Locate the cell with the specified text and output its (x, y) center coordinate. 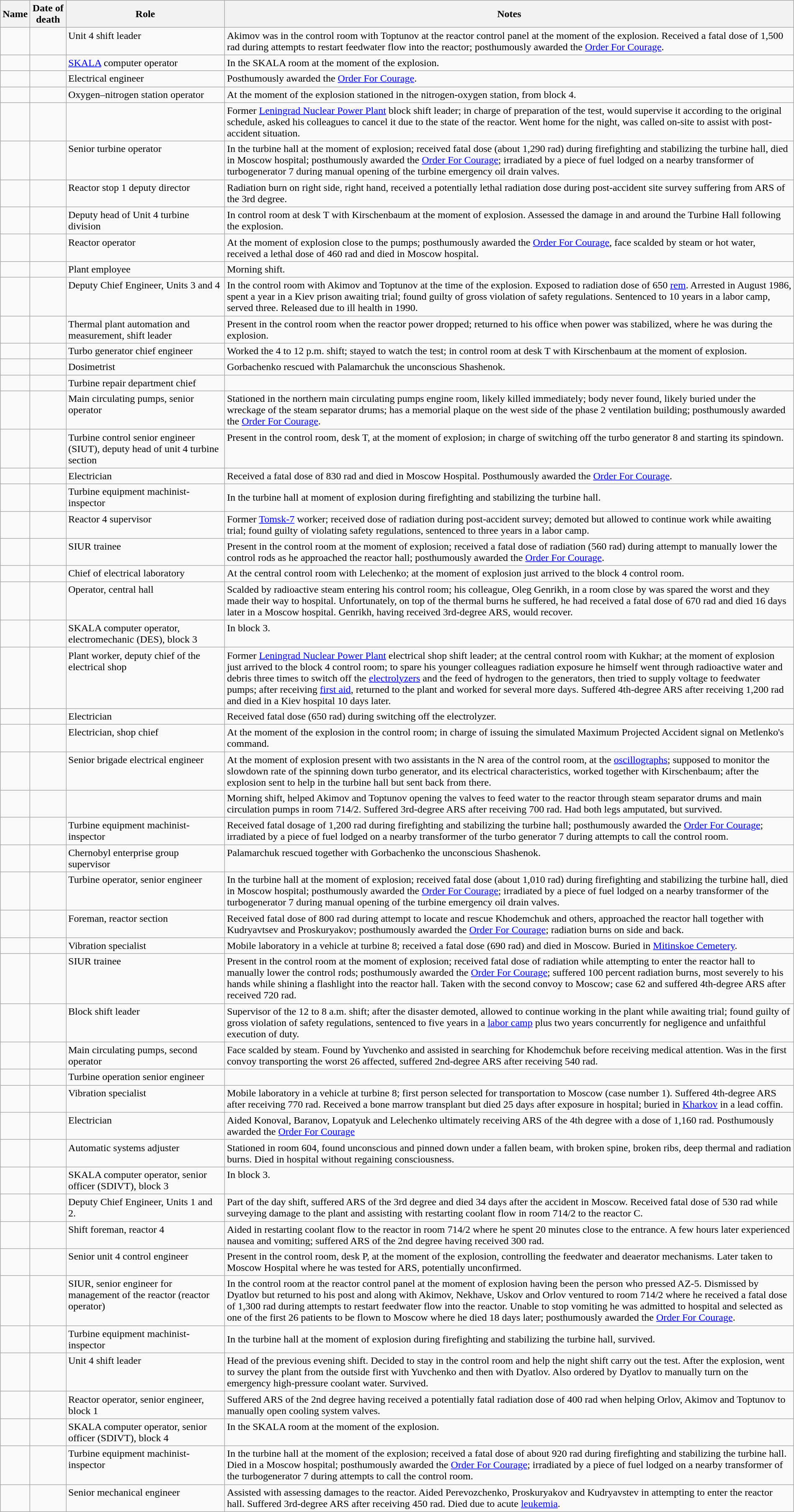
Present in the control room, desk T, at the moment of explosion; in charge of switching off the turbo generator 8 and starting its spindown. (509, 449)
Worked the 4 to 12 p.m. shift; stayed to watch the test; in control room at desk T with Kirschenbaum at the moment of explosion. (509, 351)
Deputy head of Unit 4 turbine division (146, 220)
Turbine operator, senior engineer (146, 891)
Received fatal dose (650 rad) during switching off the electrolyzer. (509, 716)
Chernobyl enterprise group supervisor (146, 858)
Gorbachenko rescued with Palamarchuk the unconscious Shashenok. (509, 367)
Present in the control room when the reactor power dropped; returned to his office when power was stabilized, where he was during the explosion. (509, 329)
Palamarchuk rescued together with Gorbachenko the unconscious Shashenok. (509, 858)
Block shift leader (146, 1023)
SKALA computer operator, senior officer (SDIVT), block 4 (146, 1432)
Mobile laboratory in a vehicle at turbine 8; received a fatal dose (690 rad) and died in Moscow. Buried in Mitinskoe Cemetery. (509, 946)
Thermal plant automation and measurement, shift leader (146, 329)
Deputy Chief Engineer, Units 1 and 2. (146, 1207)
Role (146, 14)
SKALA computer operator (146, 63)
Plant employee (146, 269)
Plant worker, deputy chief of the electrical shop (146, 678)
At the moment of the explosion stationed in the nitrogen-oxygen station, from block 4. (509, 95)
In the turbine hall at moment of explosion during firefighting and stabilizing the turbine hall. (509, 497)
Reactor operator (146, 248)
Chief of electrical laboratory (146, 573)
Turbine control senior engineer (SIUT), deputy head of unit 4 turbine section (146, 449)
Senior unit 4 control engineer (146, 1263)
Date of death (48, 14)
Electrician, shop chief (146, 738)
Senior mechanical engineer (146, 1498)
Senior turbine operator (146, 160)
Main circulating pumps, senior operator (146, 410)
In the turbine hall at the moment of explosion during firefighting and stabilizing the turbine hall, survived. (509, 1340)
In control room at desk T with Kirschenbaum at the moment of explosion. Assessed the damage in and around the Turbine Hall following the explosion. (509, 220)
Reactor stop 1 deputy director (146, 193)
Main circulating pumps, second operator (146, 1056)
Name (15, 14)
SKALA computer operator, senior officer (SDIVT), block 3 (146, 1180)
Senior brigade electrical engineer (146, 771)
At the central control room with Lelechenko; at the moment of explosion just arrived to the block 4 control room. (509, 573)
Reactor operator, senior engineer, block 1 (146, 1405)
Turbo generator chief engineer (146, 351)
Received a fatal dose of 830 rad and died in Moscow Hospital. Posthumously awarded the Order For Courage. (509, 476)
SIUR, senior engineer for management of the reactor (reactor operator) (146, 1301)
Notes (509, 14)
Operator, central hall (146, 601)
Turbine operation senior engineer (146, 1077)
Foreman, reactor section (146, 924)
Deputy Chief Engineer, Units 3 and 4 (146, 296)
SKALA computer operator, electromechanic (DES), block 3 (146, 634)
Oxygen–nitrogen station operator (146, 95)
Dosimetrist (146, 367)
Electrical engineer (146, 79)
Reactor 4 supervisor (146, 525)
At the moment of the explosion in the control room; in charge of issuing the simulated Maximum Projected Accident signal on Metlenko's command. (509, 738)
Turbine repair department chief (146, 383)
Posthumously awarded the Order For Courage. (509, 79)
Automatic systems adjuster (146, 1153)
Shift foreman, reactor 4 (146, 1235)
Morning shift. (509, 269)
